Pinpoint the cell where the given text exists, returning its (X, Y) midpoint coordinate. 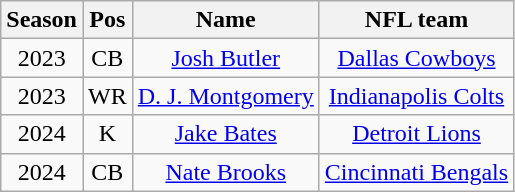
Cincinnati Bengals (416, 172)
Pos (107, 20)
Jake Bates (226, 134)
K (107, 134)
WR (107, 96)
D. J. Montgomery (226, 96)
Detroit Lions (416, 134)
Dallas Cowboys (416, 58)
Nate Brooks (226, 172)
Josh Butler (226, 58)
Indianapolis Colts (416, 96)
Season (42, 20)
Name (226, 20)
NFL team (416, 20)
